Output the [X, Y] coordinate of the center of the cell containing the given text.  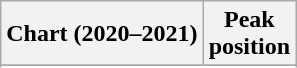
Chart (2020–2021) [102, 34]
Peakposition [249, 34]
